Find where the given text appears and provide that cell's center as [X, Y] coordinate. 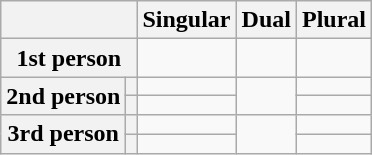
3rd person [64, 134]
2nd person [64, 96]
Singular [186, 20]
Dual [266, 20]
Plural [334, 20]
1st person [69, 58]
